Extract the [x, y] coordinate from the center of the cell holding the provided text.  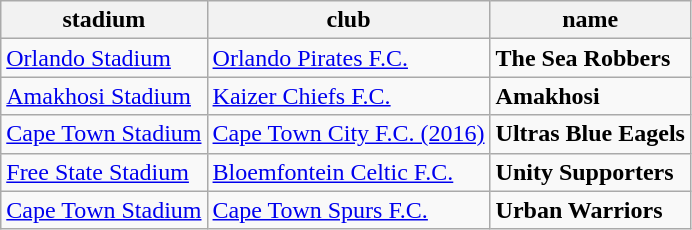
stadium [104, 20]
Ultras Blue Eagels [590, 134]
The Sea Robbers [590, 58]
Bloemfontein Celtic F.C. [348, 172]
Free State Stadium [104, 172]
Orlando Pirates F.C. [348, 58]
Amakhosi Stadium [104, 96]
Kaizer Chiefs F.C. [348, 96]
Amakhosi [590, 96]
name [590, 20]
Urban Warriors [590, 210]
Unity Supporters [590, 172]
club [348, 20]
Cape Town City F.C. (2016) [348, 134]
Orlando Stadium [104, 58]
Cape Town Spurs F.C. [348, 210]
